Extract the (x, y) coordinate from the center of the cell holding the provided text.  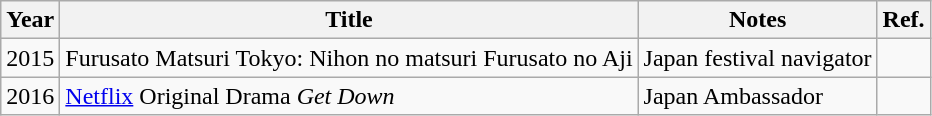
Netflix Original Drama Get Down (349, 96)
Japan festival navigator (758, 58)
Japan Ambassador (758, 96)
Year (30, 20)
2016 (30, 96)
2015 (30, 58)
Title (349, 20)
Furusato Matsuri Tokyo: Nihon no matsuri Furusato no Aji (349, 58)
Notes (758, 20)
Ref. (904, 20)
